Locate the cell with the specified text and output its (X, Y) center coordinate. 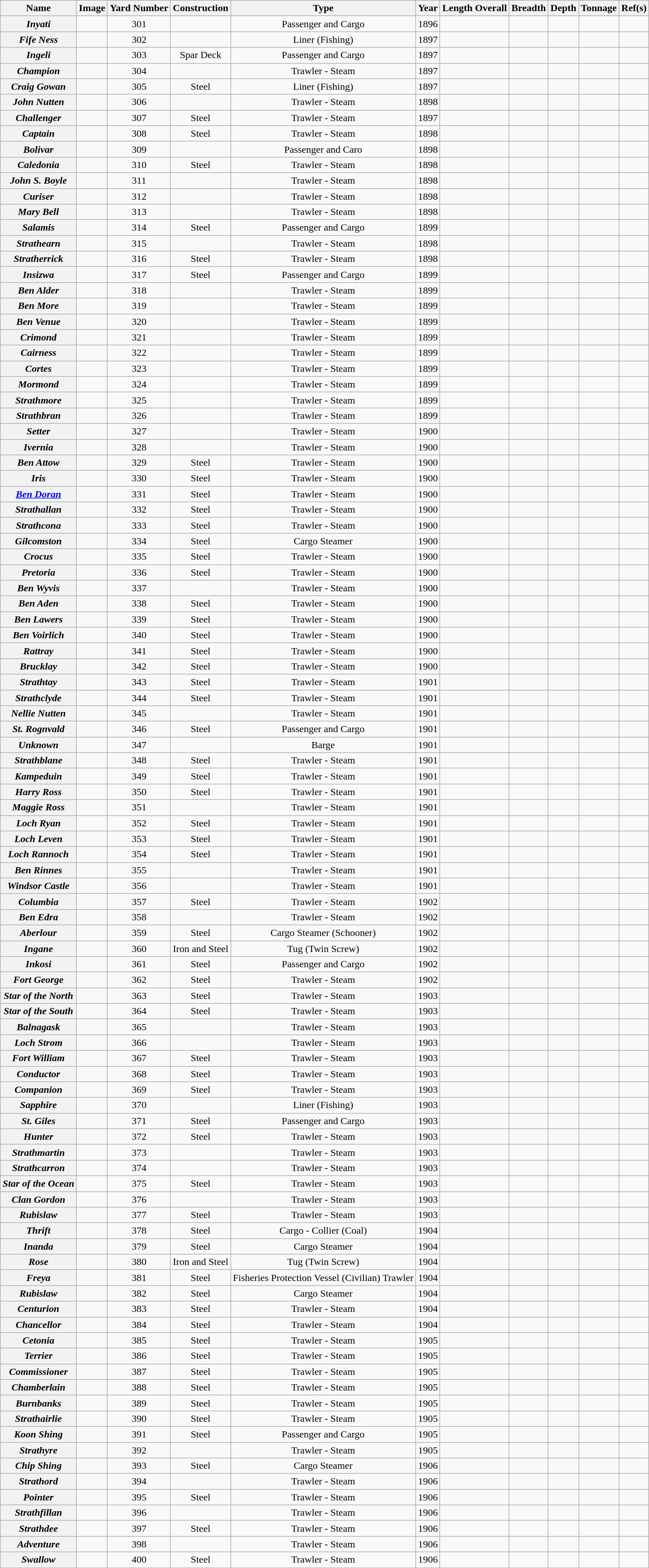
Stratherrick (39, 259)
John Nutten (39, 102)
Strathcarron (39, 1168)
St. Giles (39, 1121)
381 (139, 1278)
345 (139, 714)
Strathmartin (39, 1152)
366 (139, 1043)
Adventure (39, 1544)
389 (139, 1403)
Cargo Steamer (Schooner) (323, 933)
Rose (39, 1262)
John S. Boyle (39, 180)
371 (139, 1121)
346 (139, 729)
320 (139, 322)
339 (139, 619)
Strathmore (39, 400)
372 (139, 1136)
Freya (39, 1278)
334 (139, 541)
Chip Shing (39, 1466)
Captain (39, 133)
363 (139, 996)
Kampeduin (39, 776)
397 (139, 1528)
Strathtay (39, 682)
358 (139, 917)
Fisheries Protection Vessel (Civilian) Trawler (323, 1278)
387 (139, 1372)
Centurion (39, 1309)
344 (139, 698)
Inkosi (39, 964)
370 (139, 1105)
Conductor (39, 1074)
305 (139, 86)
330 (139, 478)
Gilcomston (39, 541)
Burnbanks (39, 1403)
Strathord (39, 1482)
Bolivar (39, 149)
400 (139, 1560)
Companion (39, 1090)
Loch Leven (39, 839)
307 (139, 118)
342 (139, 666)
Star of the South (39, 1011)
323 (139, 369)
Ben Aden (39, 604)
Strathairlie (39, 1419)
Cargo - Collier (Coal) (323, 1231)
Columbia (39, 901)
Tonnage (599, 8)
316 (139, 259)
341 (139, 651)
380 (139, 1262)
Star of the North (39, 996)
Crimond (39, 337)
355 (139, 870)
Spar Deck (201, 55)
337 (139, 588)
385 (139, 1340)
Swallow (39, 1560)
317 (139, 275)
Strathbran (39, 415)
Ben Edra (39, 917)
Curiser (39, 196)
Ben More (39, 306)
359 (139, 933)
Passenger and Caro (323, 149)
390 (139, 1419)
309 (139, 149)
393 (139, 1466)
368 (139, 1074)
318 (139, 290)
Fort George (39, 980)
Strathallan (39, 510)
Crocus (39, 557)
313 (139, 212)
Yard Number (139, 8)
354 (139, 854)
Caledonia (39, 165)
353 (139, 839)
321 (139, 337)
Ivernia (39, 447)
327 (139, 431)
332 (139, 510)
398 (139, 1544)
Windsor Castle (39, 886)
343 (139, 682)
314 (139, 228)
350 (139, 792)
Setter (39, 431)
382 (139, 1293)
386 (139, 1356)
364 (139, 1011)
322 (139, 353)
351 (139, 807)
303 (139, 55)
Thrift (39, 1231)
Barge (323, 745)
Inanda (39, 1246)
Ben Lawers (39, 619)
Depth (563, 8)
348 (139, 761)
Strathblane (39, 761)
Cairness (39, 353)
394 (139, 1482)
Cortes (39, 369)
Fort William (39, 1058)
Inyati (39, 24)
333 (139, 525)
Ben Attow (39, 463)
Fife Ness (39, 40)
Star of the Ocean (39, 1183)
Chamberlain (39, 1387)
Rattray (39, 651)
Clan Gordon (39, 1199)
Craig Gowan (39, 86)
336 (139, 572)
Ben Venue (39, 322)
383 (139, 1309)
377 (139, 1215)
Loch Rannoch (39, 854)
Aberlour (39, 933)
Strathyre (39, 1450)
Ben Wyvis (39, 588)
Loch Ryan (39, 823)
Commissioner (39, 1372)
388 (139, 1387)
Insizwa (39, 275)
Salamis (39, 228)
Construction (201, 8)
1896 (428, 24)
308 (139, 133)
392 (139, 1450)
356 (139, 886)
326 (139, 415)
362 (139, 980)
301 (139, 24)
374 (139, 1168)
Brucklay (39, 666)
347 (139, 745)
335 (139, 557)
Loch Strom (39, 1043)
Image (92, 8)
310 (139, 165)
Balnagask (39, 1027)
Ben Rinnes (39, 870)
Terrier (39, 1356)
Type (323, 8)
378 (139, 1231)
Ingane (39, 948)
Length Overall (475, 8)
338 (139, 604)
311 (139, 180)
Unknown (39, 745)
328 (139, 447)
Year (428, 8)
376 (139, 1199)
304 (139, 71)
331 (139, 494)
357 (139, 901)
Champion (39, 71)
325 (139, 400)
Ben Doran (39, 494)
Pointer (39, 1497)
Maggie Ross (39, 807)
340 (139, 635)
315 (139, 243)
360 (139, 948)
375 (139, 1183)
352 (139, 823)
Nellie Nutten (39, 714)
312 (139, 196)
St. Rognvald (39, 729)
Strathfillan (39, 1513)
329 (139, 463)
Breadth (529, 8)
302 (139, 40)
Challenger (39, 118)
395 (139, 1497)
Ref(s) (634, 8)
Strathearn (39, 243)
319 (139, 306)
365 (139, 1027)
Strathdee (39, 1528)
Pretoria (39, 572)
Harry Ross (39, 792)
369 (139, 1090)
Name (39, 8)
Mary Bell (39, 212)
349 (139, 776)
Strathclyde (39, 698)
Chancellor (39, 1325)
367 (139, 1058)
384 (139, 1325)
Ben Alder (39, 290)
306 (139, 102)
Mormond (39, 384)
Ben Voirlich (39, 635)
Koon Shing (39, 1434)
324 (139, 384)
396 (139, 1513)
391 (139, 1434)
Hunter (39, 1136)
Ingeli (39, 55)
Strathcona (39, 525)
Iris (39, 478)
373 (139, 1152)
Sapphire (39, 1105)
379 (139, 1246)
361 (139, 964)
Cetonia (39, 1340)
